Scan for the cell matching the given text and deliver its [x, y] coordinate at center. 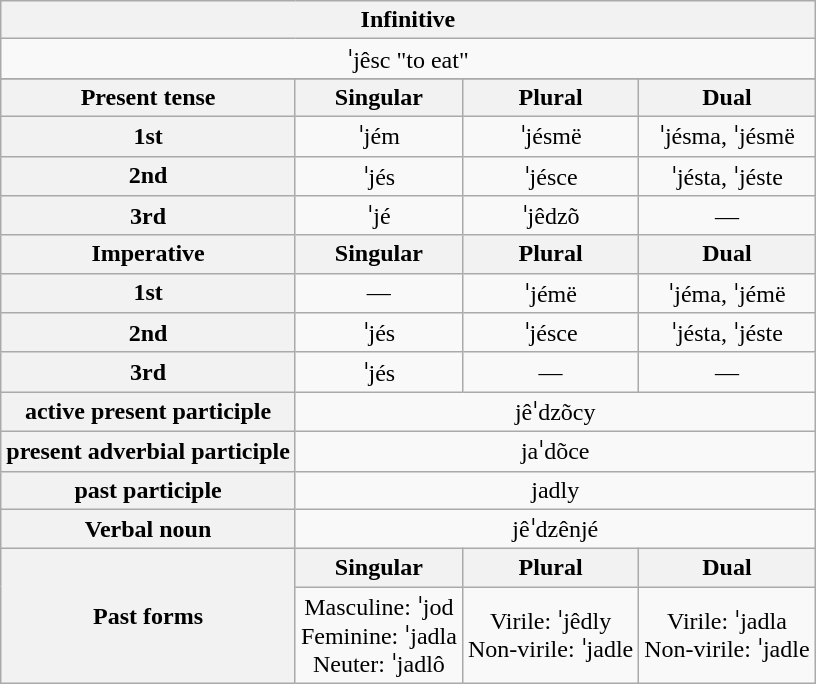
active present participle [148, 412]
ˈjéma, ˈjémë [727, 293]
Virile: ˈjêdlyNon-virile: ˈjadle [550, 636]
ˈjémë [550, 293]
past participle [148, 490]
jaˈdõce [555, 451]
jêˈdzõcy [555, 412]
Past forms [148, 616]
ˈjêsc "to eat" [408, 59]
present adverbial participle [148, 451]
Verbal noun [148, 529]
ˈjésmë [550, 136]
Masculine: ˈjodFeminine: ˈjadlaNeuter: ˈjadlô [378, 636]
ˈjém [378, 136]
jadly [555, 490]
jêˈdzênjé [555, 529]
Infinitive [408, 20]
ˈjêdzõ [550, 216]
Imperative [148, 254]
ˈjé [378, 216]
Virile: ˈjadlaNon-virile: ˈjadle [727, 636]
Present tense [148, 97]
ˈjésma, ˈjésmë [727, 136]
